Determine the (x, y) coordinate at the center of the cell enclosing the given text.  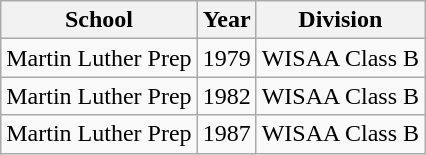
1979 (226, 58)
1987 (226, 134)
School (99, 20)
Division (340, 20)
Year (226, 20)
1982 (226, 96)
